Return the (X, Y) coordinate for the center point of the cell that contains the specified text.  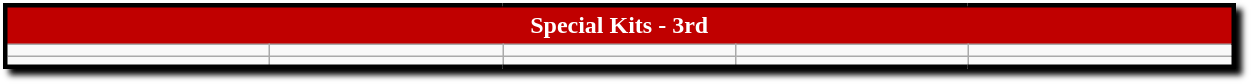
Special Kits - 3rd (619, 25)
